Search for the cell housing the specified text and yield its (X, Y) center coordinate. 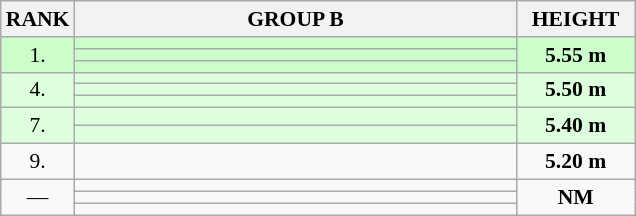
7. (38, 126)
1. (38, 55)
9. (38, 162)
5.40 m (576, 126)
— (38, 197)
HEIGHT (576, 19)
RANK (38, 19)
NM (576, 197)
5.55 m (576, 55)
5.20 m (576, 162)
5.50 m (576, 90)
4. (38, 90)
GROUP B (295, 19)
